Scan for the cell matching the given text and deliver its [X, Y] coordinate at center. 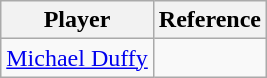
Player [78, 20]
Michael Duffy [78, 58]
Reference [210, 20]
